Capture the cell that displays the provided text and extract its (x, y) central coordinate. 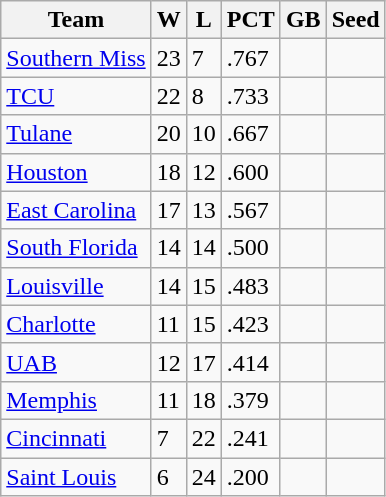
.767 (250, 58)
8 (204, 96)
East Carolina (76, 210)
23 (168, 58)
Charlotte (76, 324)
24 (204, 477)
.423 (250, 324)
10 (204, 134)
.483 (250, 286)
.567 (250, 210)
L (204, 20)
TCU (76, 96)
Saint Louis (76, 477)
.379 (250, 400)
.200 (250, 477)
20 (168, 134)
6 (168, 477)
PCT (250, 20)
Louisville (76, 286)
.733 (250, 96)
Cincinnati (76, 438)
.500 (250, 248)
.600 (250, 172)
13 (204, 210)
W (168, 20)
GB (303, 20)
Seed (356, 20)
Southern Miss (76, 58)
Houston (76, 172)
UAB (76, 362)
South Florida (76, 248)
Team (76, 20)
Tulane (76, 134)
.667 (250, 134)
.241 (250, 438)
.414 (250, 362)
Memphis (76, 400)
